Capture the cell that displays the provided text and extract its (x, y) central coordinate. 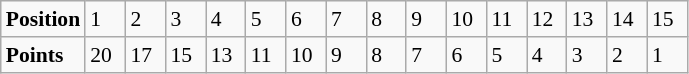
12 (547, 19)
17 (145, 55)
Points (43, 55)
14 (627, 19)
Position (43, 19)
20 (105, 55)
